Search for the cell housing the specified text and yield its [x, y] center coordinate. 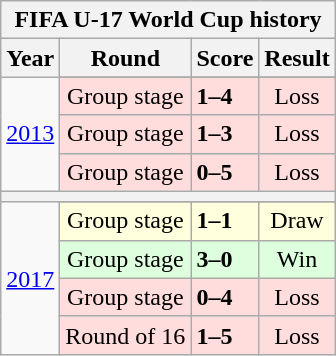
Win [297, 259]
1–1 [225, 221]
1–5 [225, 335]
Draw [297, 221]
2017 [30, 278]
Round [126, 58]
2013 [30, 134]
FIFA U-17 World Cup history [168, 20]
Score [225, 58]
0–4 [225, 297]
0–5 [225, 172]
Round of 16 [126, 335]
Year [30, 58]
3–0 [225, 259]
1–4 [225, 96]
1–3 [225, 134]
Result [297, 58]
